For the text-containing cell, return its midpoint in (X, Y) coordinate format. 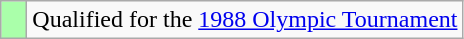
Qualified for the 1988 Olympic Tournament (245, 20)
